Extract the [X, Y] coordinate from the center of the cell holding the provided text.  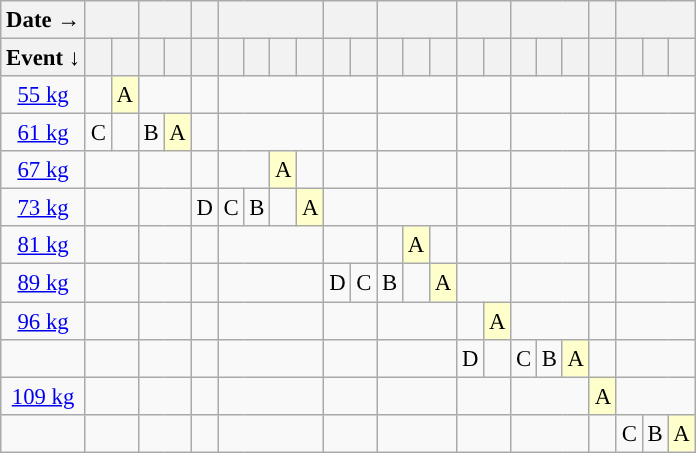
67 kg [44, 170]
55 kg [44, 95]
61 kg [44, 133]
109 kg [44, 396]
Date → [44, 20]
96 kg [44, 321]
73 kg [44, 208]
89 kg [44, 283]
Event ↓ [44, 58]
81 kg [44, 245]
